Determine the [x, y] coordinate at the center of the cell enclosing the given text.  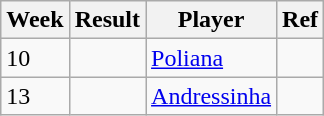
13 [35, 96]
Ref [300, 20]
Week [35, 20]
Result [107, 20]
Player [212, 20]
10 [35, 58]
Andressinha [212, 96]
Poliana [212, 58]
